Return the (X, Y) coordinate for the center point of the cell that contains the specified text.  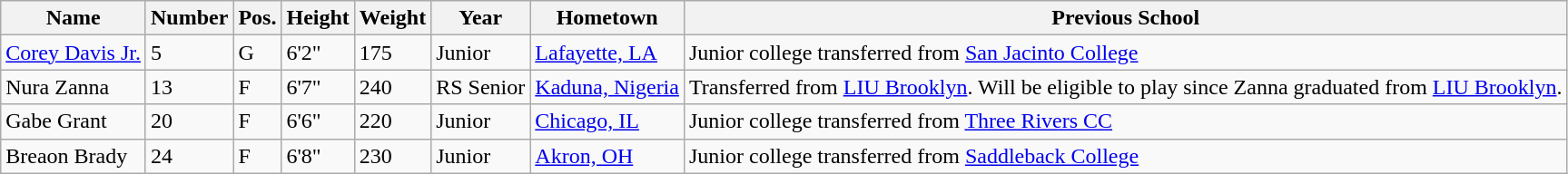
Lafayette, LA (607, 53)
6'7" (318, 87)
Junior college transferred from Three Rivers CC (1126, 121)
220 (392, 121)
6'8" (318, 156)
Transferred from LIU Brooklyn. Will be eligible to play since Zanna graduated from LIU Brooklyn. (1126, 87)
Kaduna, Nigeria (607, 87)
Year (481, 18)
175 (392, 53)
6'2" (318, 53)
Corey Davis Jr. (74, 53)
Junior college transferred from Saddleback College (1126, 156)
Height (318, 18)
Gabe Grant (74, 121)
24 (189, 156)
Hometown (607, 18)
Junior college transferred from San Jacinto College (1126, 53)
240 (392, 87)
Nura Zanna (74, 87)
Previous School (1126, 18)
5 (189, 53)
Number (189, 18)
230 (392, 156)
20 (189, 121)
RS Senior (481, 87)
Breaon Brady (74, 156)
6'6" (318, 121)
13 (189, 87)
Pos. (258, 18)
G (258, 53)
Weight (392, 18)
Akron, OH (607, 156)
Chicago, IL (607, 121)
Name (74, 18)
